Return [X, Y] of the center of cell containing provided text 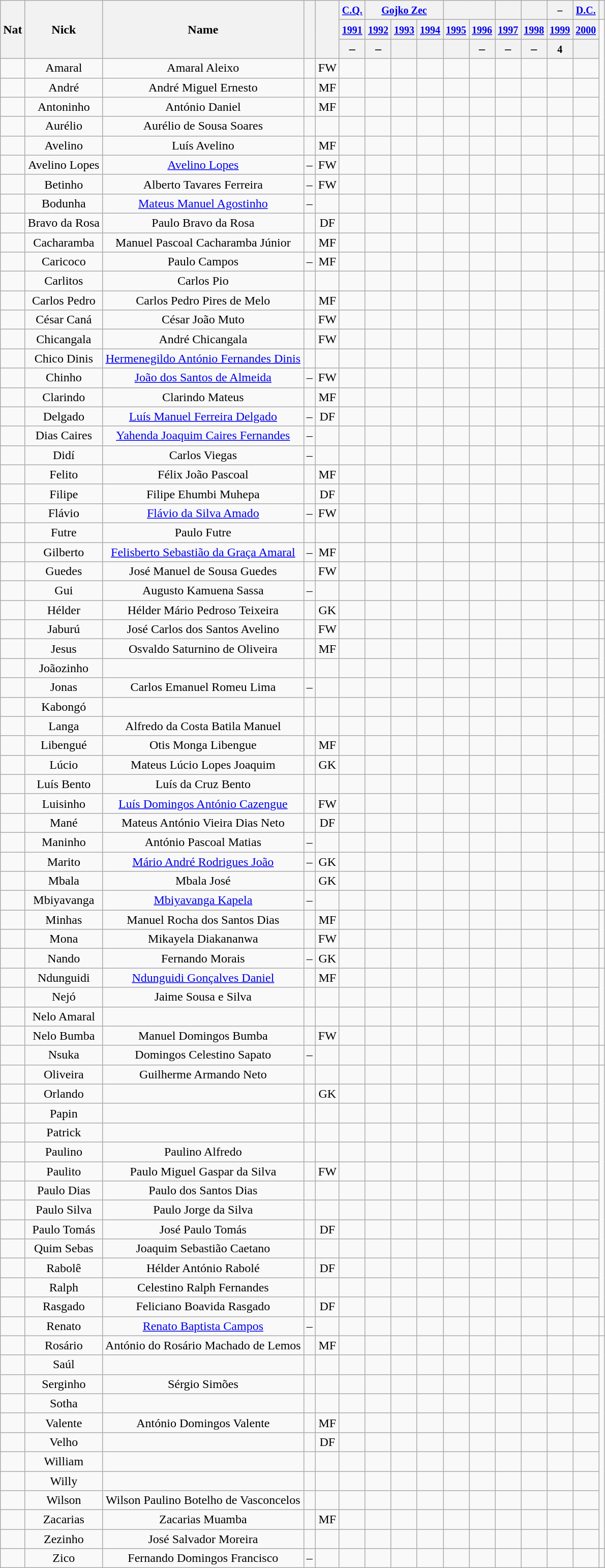
Felisberto Sebastião da Graça Amaral [203, 552]
Carlos Pedro Pires de Melo [203, 300]
Libengué [64, 745]
Serginho [64, 1384]
Paulito [64, 1171]
Paulo Dias [64, 1191]
Luís Avelino [203, 145]
Paulo Jorge da Silva [203, 1210]
Mbiyavanga Kapela [203, 900]
José Salvador Moreira [203, 1539]
Ndunguidi [64, 978]
Mário André Rodrigues João [203, 862]
Sérgio Simões [203, 1384]
Mbala José [203, 881]
Paulo dos Santos Dias [203, 1191]
Nelo Bumba [64, 1036]
Carlos Pedro [64, 300]
Ndunguidi Gonçalves Daniel [203, 978]
Sotha [64, 1403]
Guilherme Armando Neto [203, 1074]
João dos Santos de Almeida [203, 378]
Hélder [64, 610]
António Daniel [203, 107]
António Domingos Valente [203, 1423]
Quim Sebas [64, 1249]
António Pascoal Matias [203, 842]
C.Q. [352, 10]
Paulo Campos [203, 262]
Paulino Alfredo [203, 1152]
Jesus [64, 649]
1991 [352, 29]
Carlos Emanuel Romeu Lima [203, 687]
Chico Dinis [64, 358]
Nsuka [64, 1055]
Rabolê [64, 1268]
Jaime Sousa e Silva [203, 997]
André [64, 87]
D.C. [586, 10]
Feliciano Boavida Rasgado [203, 1307]
2000 [586, 29]
Wilson Paulino Botelho de Vasconcelos [203, 1500]
Papin [64, 1113]
André Chicangala [203, 339]
Paulo Miguel Gaspar da Silva [203, 1171]
Luís da Cruz Bento [203, 784]
Minhas [64, 920]
Mona [64, 939]
Willy [64, 1481]
Filipe Ehumbi Muhepa [203, 494]
Joãozinho [64, 668]
Mbiyavanga [64, 900]
Zico [64, 1558]
Zacarias Muamba [203, 1520]
Luisinho [64, 803]
Kabongó [64, 707]
Mateus Manuel Agostinho [203, 203]
Amaral [64, 68]
Otis Monga Libengue [203, 745]
Oliveira [64, 1074]
Clarindo [64, 397]
Aurélio [64, 126]
Antoninho [64, 107]
1993 [404, 29]
Nick [64, 29]
William [64, 1461]
Ralph [64, 1287]
Gilberto [64, 552]
Renato [64, 1326]
Mateus Lúcio Lopes Joaquim [203, 765]
Zezinho [64, 1539]
Mbala [64, 881]
César Caná [64, 320]
Cacharamba [64, 243]
Aurélio de Sousa Soares [203, 126]
1992 [378, 29]
José Manuel de Sousa Guedes [203, 571]
Paulo Futre [203, 532]
Flávio da Silva Amado [203, 513]
Lúcio [64, 765]
1996 [482, 29]
Saúl [64, 1365]
Joaquim Sebastião Caetano [203, 1249]
José Carlos dos Santos Avelino [203, 629]
Velho [64, 1442]
Chicangala [64, 339]
Nelo Amaral [64, 1016]
Wilson [64, 1500]
Hélder Mário Pedroso Teixeira [203, 610]
André Miguel Ernesto [203, 87]
Flávio [64, 513]
Gojko Zec [404, 10]
Yahenda Joaquim Caires Fernandes [203, 436]
Fernando Domingos Francisco [203, 1558]
António do Rosário Machado de Lemos [203, 1345]
Marito [64, 862]
Augusto Kamuena Sassa [203, 591]
Manuel Domingos Bumba [203, 1036]
Delgado [64, 416]
Betinho [64, 184]
Félix João Pascoal [203, 474]
4 [560, 49]
Gui [64, 591]
Rasgado [64, 1307]
Paulo Tomás [64, 1229]
Luís Manuel Ferreira Delgado [203, 416]
Patrick [64, 1132]
Langa [64, 726]
José Paulo Tomás [203, 1229]
Mikayela Diakananwa [203, 939]
Felito [64, 474]
Didí [64, 455]
Bodunha [64, 203]
Carlitos [64, 281]
Bravo da Rosa [64, 223]
Fernando Morais [203, 958]
Manuel Rocha dos Santos Dias [203, 920]
Renato Baptista Campos [203, 1326]
Futre [64, 532]
César João Muto [203, 320]
Name [203, 29]
Luís Bento [64, 784]
Zacarias [64, 1520]
Amaral Aleixo [203, 68]
Avelino [64, 145]
1999 [560, 29]
Carlos Viegas [203, 455]
Osvaldo Saturnino de Oliveira [203, 649]
Guedes [64, 571]
Alfredo da Costa Batila Manuel [203, 726]
Filipe [64, 494]
1997 [508, 29]
Jonas [64, 687]
Mané [64, 823]
Paulino [64, 1152]
Nejó [64, 997]
1994 [430, 29]
Hélder António Rabolé [203, 1268]
1998 [534, 29]
Alberto Tavares Ferreira [203, 184]
Orlando [64, 1094]
Luís Domingos António Cazengue [203, 803]
Nando [64, 958]
1995 [457, 29]
Hermenegildo António Fernandes Dinis [203, 358]
Paulo Bravo da Rosa [203, 223]
Manuel Pascoal Cacharamba Júnior [203, 243]
Chinho [64, 378]
Maninho [64, 842]
Rosário [64, 1345]
Dias Caires [64, 436]
Valente [64, 1423]
Carlos Pio [203, 281]
Jaburú [64, 629]
Caricoco [64, 262]
Celestino Ralph Fernandes [203, 1287]
Clarindo Mateus [203, 397]
Paulo Silva [64, 1210]
Mateus António Vieira Dias Neto [203, 823]
Nat [13, 29]
Domingos Celestino Sapato [203, 1055]
